Identify which cell holds the provided text, then report its [x, y] central coordinate. 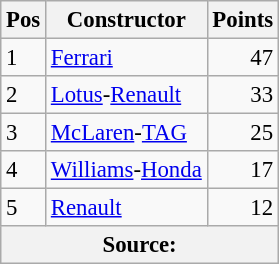
1 [24, 58]
Lotus-Renault [127, 95]
Pos [24, 20]
47 [242, 58]
Points [242, 20]
17 [242, 170]
3 [24, 133]
33 [242, 95]
Source: [140, 245]
Renault [127, 208]
25 [242, 133]
12 [242, 208]
2 [24, 95]
Williams-Honda [127, 170]
Constructor [127, 20]
4 [24, 170]
Ferrari [127, 58]
McLaren-TAG [127, 133]
5 [24, 208]
